Pinpoint the cell where the given text exists, returning its [X, Y] midpoint coordinate. 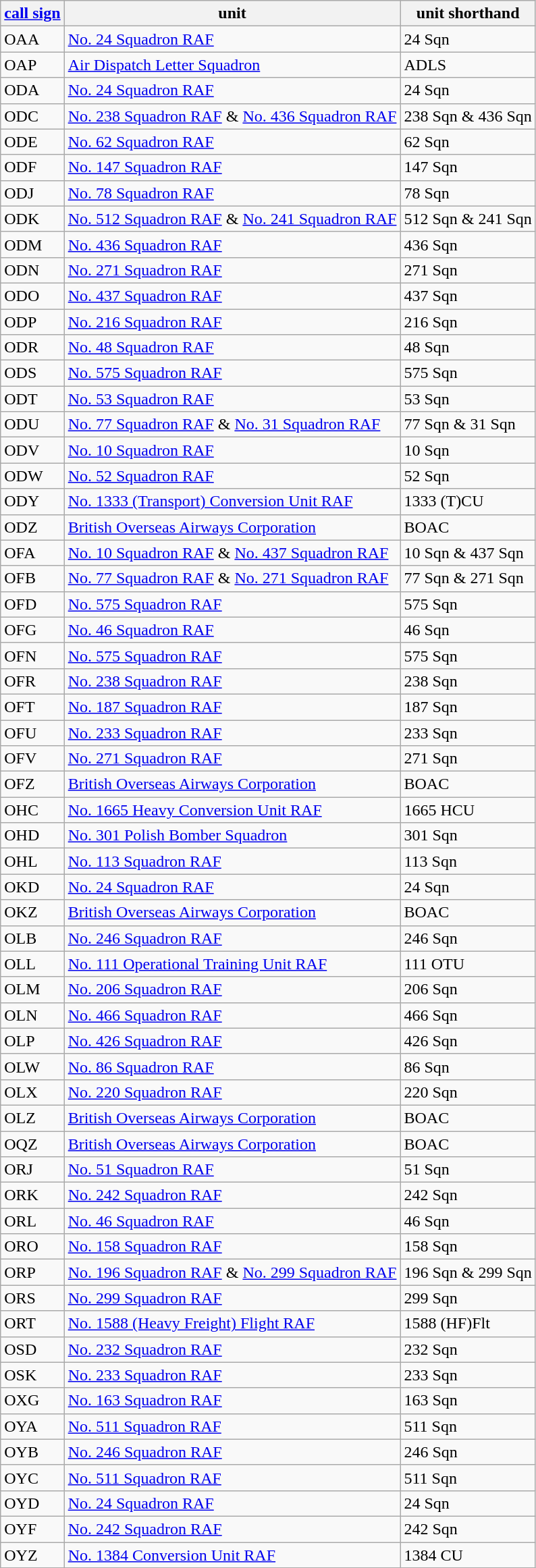
52 Sqn [468, 476]
512 Sqn & 241 Sqn [468, 219]
ORP [32, 1272]
OYB [32, 1452]
ORJ [32, 1170]
466 Sqn [468, 1015]
No. 53 Squadron RAF [232, 399]
ORS [32, 1298]
OLB [32, 938]
436 Sqn [468, 244]
ODP [32, 322]
call sign [32, 13]
86 Sqn [468, 1066]
78 Sqn [468, 193]
163 Sqn [468, 1401]
OFT [32, 707]
OQZ [32, 1144]
426 Sqn [468, 1041]
OFZ [32, 784]
147 Sqn [468, 167]
No. 187 Squadron RAF [232, 707]
51 Sqn [468, 1170]
ODS [32, 373]
196 Sqn & 299 Sqn [468, 1272]
No. 77 Squadron RAF & No. 31 Squadron RAF [232, 425]
437 Sqn [468, 296]
OLW [32, 1066]
ORK [32, 1195]
ODU [32, 425]
No. 238 Squadron RAF & No. 436 Squadron RAF [232, 116]
220 Sqn [468, 1092]
53 Sqn [468, 399]
10 Sqn [468, 450]
ORO [32, 1247]
OFB [32, 578]
ODO [32, 296]
No. 1333 (Transport) Conversion Unit RAF [232, 502]
OHD [32, 836]
No. 62 Squadron RAF [232, 142]
OFD [32, 604]
No. 216 Squadron RAF [232, 322]
OLL [32, 964]
1588 (HF)Flt [468, 1324]
No. 51 Squadron RAF [232, 1170]
10 Sqn & 437 Sqn [468, 553]
No. 1665 Heavy Conversion Unit RAF [232, 810]
No. 301 Polish Bomber Squadron [232, 836]
OFN [32, 655]
No. 1384 Conversion Unit RAF [232, 1555]
ODA [32, 90]
OYD [32, 1503]
ODF [32, 167]
OYF [32, 1529]
No. 48 Squadron RAF [232, 348]
No. 78 Squadron RAF [232, 193]
216 Sqn [468, 322]
301 Sqn [468, 836]
No. 111 Operational Training Unit RAF [232, 964]
OLM [32, 990]
238 Sqn [468, 681]
No. 299 Squadron RAF [232, 1298]
206 Sqn [468, 990]
No. 196 Squadron RAF & No. 299 Squadron RAF [232, 1272]
OSD [32, 1349]
OLN [32, 1015]
113 Sqn [468, 861]
48 Sqn [468, 348]
ODE [32, 142]
No. 77 Squadron RAF & No. 271 Squadron RAF [232, 578]
ODV [32, 450]
No. 436 Squadron RAF [232, 244]
OFA [32, 553]
OLP [32, 1041]
No. 206 Squadron RAF [232, 990]
No. 466 Squadron RAF [232, 1015]
OYA [32, 1426]
ODW [32, 476]
ODJ [32, 193]
OYZ [32, 1555]
OHL [32, 861]
OSK [32, 1375]
ODC [32, 116]
1665 HCU [468, 810]
OYC [32, 1478]
No. 158 Squadron RAF [232, 1247]
ORL [32, 1221]
OLX [32, 1092]
77 Sqn & 271 Sqn [468, 578]
OFG [32, 630]
232 Sqn [468, 1349]
Air Dispatch Letter Squadron [232, 65]
OAA [32, 39]
OFR [32, 681]
No. 1588 (Heavy Freight) Flight RAF [232, 1324]
299 Sqn [468, 1298]
No. 426 Squadron RAF [232, 1041]
OFU [32, 732]
No. 113 Squadron RAF [232, 861]
OKZ [32, 913]
No. 147 Squadron RAF [232, 167]
No. 10 Squadron RAF [232, 450]
No. 512 Squadron RAF & No. 241 Squadron RAF [232, 219]
187 Sqn [468, 707]
1333 (T)CU [468, 502]
No. 220 Squadron RAF [232, 1092]
No. 238 Squadron RAF [232, 681]
ODM [32, 244]
No. 163 Squadron RAF [232, 1401]
ODR [32, 348]
OKD [32, 887]
No. 52 Squadron RAF [232, 476]
OHC [32, 810]
238 Sqn & 436 Sqn [468, 116]
No. 232 Squadron RAF [232, 1349]
1384 CU [468, 1555]
OLZ [32, 1118]
ODK [32, 219]
ODN [32, 270]
OXG [32, 1401]
No. 437 Squadron RAF [232, 296]
No. 10 Squadron RAF & No. 437 Squadron RAF [232, 553]
77 Sqn & 31 Sqn [468, 425]
ADLS [468, 65]
ODY [32, 502]
unit [232, 13]
ODT [32, 399]
ODZ [32, 527]
158 Sqn [468, 1247]
ORT [32, 1324]
OAP [32, 65]
OFV [32, 759]
unit shorthand [468, 13]
111 OTU [468, 964]
No. 86 Squadron RAF [232, 1066]
62 Sqn [468, 142]
